Scan for the cell matching the given text and deliver its (x, y) coordinate at center. 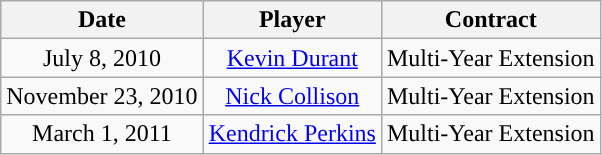
Contract (490, 20)
March 1, 2011 (102, 134)
Date (102, 20)
Kevin Durant (292, 58)
November 23, 2010 (102, 96)
July 8, 2010 (102, 58)
Player (292, 20)
Kendrick Perkins (292, 134)
Nick Collison (292, 96)
